Return [X, Y] of the center of cell containing provided text 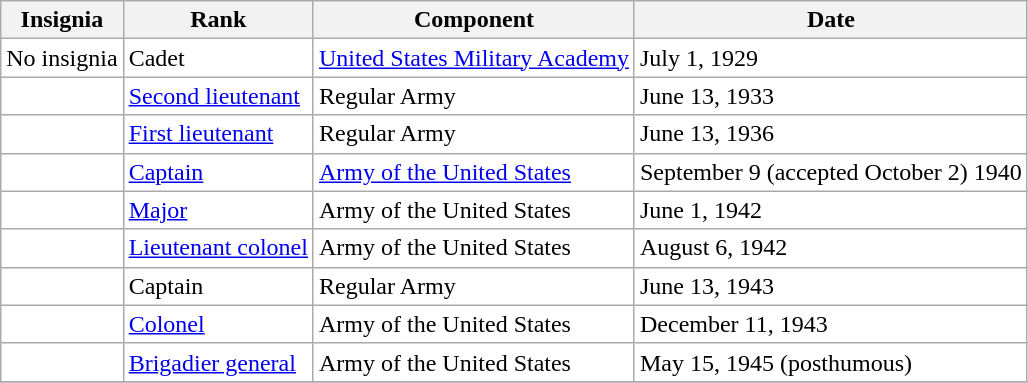
August 6, 1942 [830, 248]
United States Military Academy [474, 58]
Component [474, 20]
Colonel [218, 324]
June 13, 1933 [830, 96]
June 13, 1943 [830, 286]
Second lieutenant [218, 96]
First lieutenant [218, 134]
June 13, 1936 [830, 134]
May 15, 1945 (posthumous) [830, 362]
Date [830, 20]
December 11, 1943 [830, 324]
Major [218, 210]
Cadet [218, 58]
No insignia [62, 58]
Insignia [62, 20]
Rank [218, 20]
June 1, 1942 [830, 210]
July 1, 1929 [830, 58]
Lieutenant colonel [218, 248]
September 9 (accepted October 2) 1940 [830, 172]
Brigadier general [218, 362]
